Provide the (X, Y) coordinate of the cell's center where the given text is located.  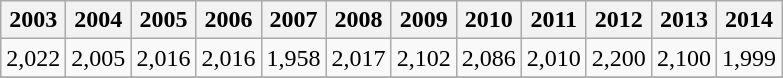
2011 (554, 20)
2,100 (684, 58)
2,005 (98, 58)
2014 (748, 20)
2004 (98, 20)
2,102 (424, 58)
2010 (488, 20)
2008 (358, 20)
2,022 (34, 58)
2006 (228, 20)
1,958 (294, 58)
2,017 (358, 58)
2,200 (618, 58)
2012 (618, 20)
2013 (684, 20)
2009 (424, 20)
2005 (164, 20)
2007 (294, 20)
2,010 (554, 58)
2003 (34, 20)
2,086 (488, 58)
1,999 (748, 58)
